For the text-containing cell, return its midpoint in [x, y] coordinate format. 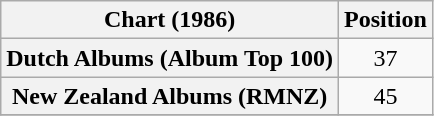
Chart (1986) [170, 20]
45 [386, 96]
Position [386, 20]
Dutch Albums (Album Top 100) [170, 58]
37 [386, 58]
New Zealand Albums (RMNZ) [170, 96]
